Extract the (x, y) coordinate from the center of the cell holding the provided text.  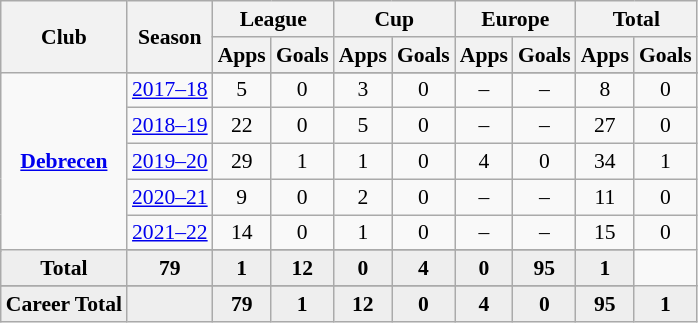
34 (605, 162)
2018–19 (170, 126)
11 (605, 197)
27 (605, 126)
League (274, 19)
Debrecen (64, 161)
2 (363, 197)
Season (170, 36)
9 (242, 197)
Europe (516, 19)
3 (363, 90)
2020–21 (170, 197)
8 (605, 90)
15 (605, 233)
Cup (394, 19)
29 (242, 162)
2021–22 (170, 233)
14 (242, 233)
2017–18 (170, 90)
22 (242, 126)
Career Total (64, 304)
Club (64, 36)
2019–20 (170, 162)
